Detect which cell encompasses the target text, then output its [X, Y] center coordinate. 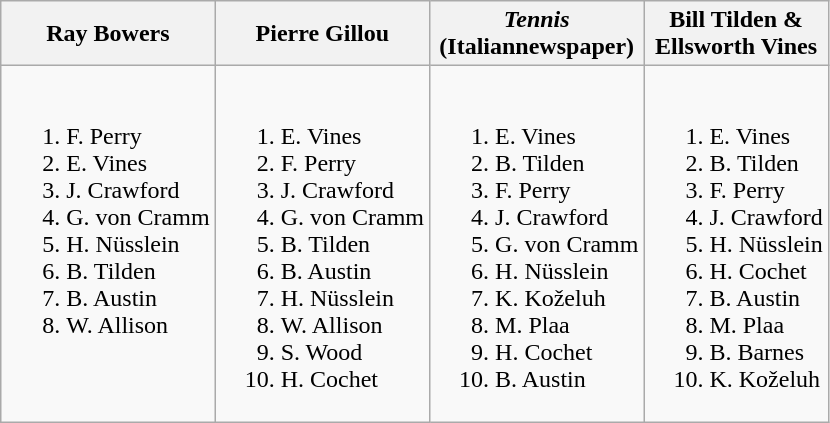
F. Perry E. Vines J. Crawford G. von Cramm H. Nüsslein B. Tilden B. Austin W. Allison [108, 244]
E. Vines B. Tilden F. Perry J. Crawford G. von Cramm H. Nüsslein K. Koželuh M. Plaa H. Cochet B. Austin [537, 244]
E. Vines B. Tilden F. Perry J. Crawford H. Nüsslein H. Cochet B. Austin M. Plaa B. Barnes K. Koželuh [736, 244]
Tennis(Italiannewspaper) [537, 34]
Bill Tilden &Ellsworth Vines [736, 34]
E. Vines F. Perry J. Crawford G. von Cramm B. Tilden B. Austin H. Nüsslein W. Allison S. Wood H. Cochet [322, 244]
Ray Bowers [108, 34]
Pierre Gillou [322, 34]
